Detect which cell encompasses the target text, then output its (X, Y) center coordinate. 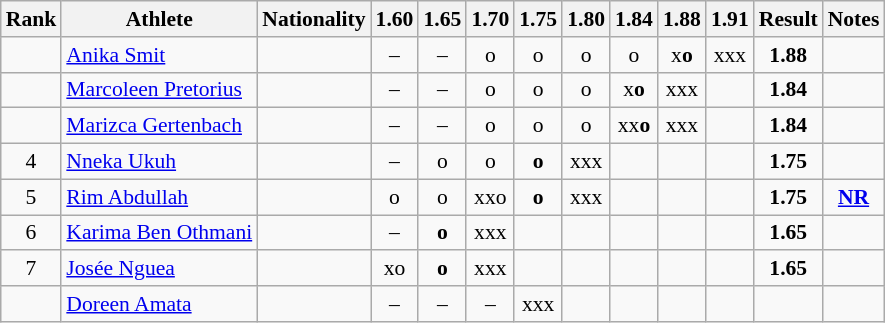
Rim Abdullah (159, 197)
1.91 (730, 19)
Karima Ben Othmani (159, 233)
Nationality (314, 19)
1.60 (395, 19)
Doreen Amata (159, 304)
5 (32, 197)
1.70 (490, 19)
7 (32, 269)
NR (854, 197)
Notes (854, 19)
Athlete (159, 19)
Josée Nguea (159, 269)
Result (788, 19)
Nneka Ukuh (159, 162)
Marcoleen Pretorius (159, 90)
4 (32, 162)
Rank (32, 19)
Marizca Gertenbach (159, 126)
Anika Smit (159, 55)
1.80 (586, 19)
6 (32, 233)
